Scan for the cell matching the given text and deliver its [X, Y] coordinate at center. 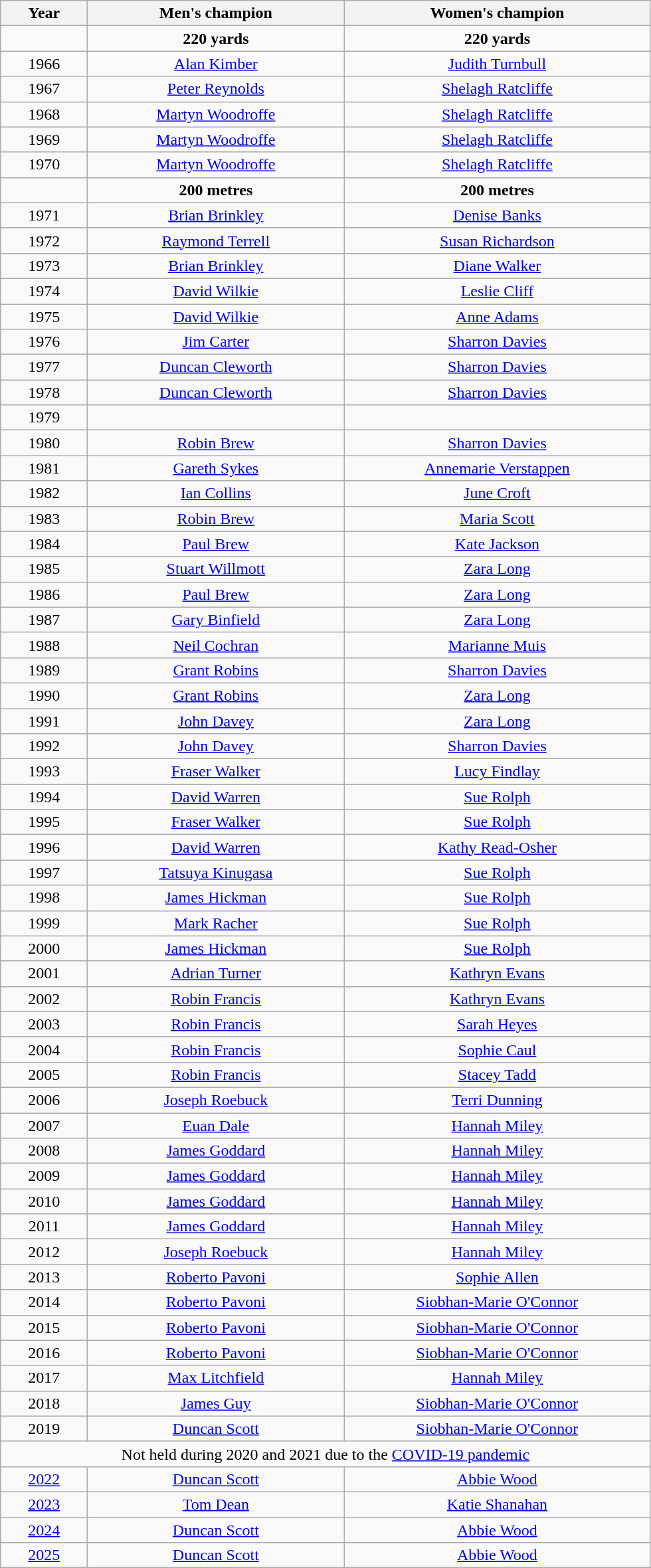
Not held during 2020 and 2021 due to the COVID-19 pandemic [325, 1454]
1972 [44, 240]
1978 [44, 392]
1990 [44, 695]
Jim Carter [216, 342]
1995 [44, 822]
2022 [44, 1479]
Women's champion [497, 13]
1984 [44, 544]
Maria Scott [497, 519]
1992 [44, 746]
1993 [44, 772]
1977 [44, 367]
1987 [44, 620]
Neil Cochran [216, 645]
Stacey Tadd [497, 1075]
Stuart Willmott [216, 569]
1976 [44, 342]
Alan Kimber [216, 64]
1967 [44, 89]
2007 [44, 1126]
1968 [44, 114]
Euan Dale [216, 1126]
2018 [44, 1403]
1979 [44, 418]
1985 [44, 569]
2000 [44, 948]
2024 [44, 1529]
1997 [44, 873]
2003 [44, 1024]
Ian Collins [216, 493]
Anne Adams [497, 317]
Tom Dean [216, 1504]
2001 [44, 974]
1973 [44, 266]
2004 [44, 1049]
1970 [44, 165]
Terri Dunning [497, 1100]
James Guy [216, 1403]
1969 [44, 139]
2025 [44, 1555]
Leslie Cliff [497, 291]
1966 [44, 64]
Sophie Caul [497, 1049]
1994 [44, 797]
2023 [44, 1504]
Sophie Allen [497, 1277]
Lucy Findlay [497, 772]
2016 [44, 1353]
1989 [44, 670]
Denise Banks [497, 215]
2015 [44, 1328]
2019 [44, 1429]
2005 [44, 1075]
1991 [44, 721]
Sarah Heyes [497, 1024]
Judith Turnbull [497, 64]
2006 [44, 1100]
1983 [44, 519]
1974 [44, 291]
2012 [44, 1252]
Max Litchfield [216, 1378]
June Croft [497, 493]
2013 [44, 1277]
2009 [44, 1176]
Raymond Terrell [216, 240]
2014 [44, 1302]
1982 [44, 493]
Katie Shanahan [497, 1504]
Diane Walker [497, 266]
2010 [44, 1201]
Kate Jackson [497, 544]
2002 [44, 999]
Marianne Muis [497, 645]
Men's champion [216, 13]
1988 [44, 645]
1998 [44, 898]
Tatsuya Kinugasa [216, 873]
1996 [44, 847]
Mark Racher [216, 923]
1986 [44, 594]
1971 [44, 215]
Annemarie Verstappen [497, 468]
1980 [44, 443]
1975 [44, 317]
2011 [44, 1227]
Susan Richardson [497, 240]
1981 [44, 468]
Year [44, 13]
Peter Reynolds [216, 89]
Adrian Turner [216, 974]
Gary Binfield [216, 620]
Gareth Sykes [216, 468]
2008 [44, 1151]
1999 [44, 923]
2017 [44, 1378]
Kathy Read-Osher [497, 847]
